Return the (x, y) coordinate for the center point of the cell that contains the specified text.  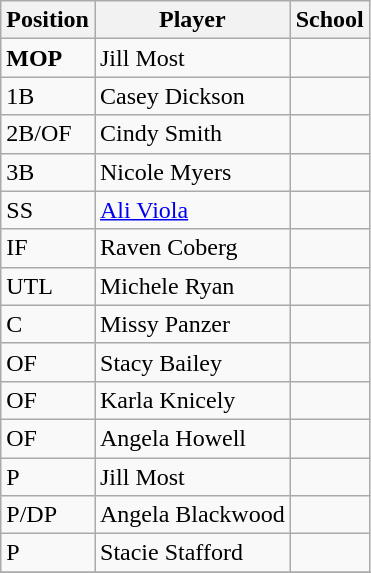
Position (48, 20)
Stacie Stafford (192, 553)
IF (48, 248)
Raven Coberg (192, 248)
Casey Dickson (192, 96)
1B (48, 96)
Cindy Smith (192, 134)
UTL (48, 286)
Michele Ryan (192, 286)
School (330, 20)
Player (192, 20)
Angela Blackwood (192, 515)
Angela Howell (192, 438)
SS (48, 210)
Nicole Myers (192, 172)
Ali Viola (192, 210)
3B (48, 172)
P/DP (48, 515)
C (48, 324)
2B/OF (48, 134)
MOP (48, 58)
Karla Knicely (192, 400)
Stacy Bailey (192, 362)
Missy Panzer (192, 324)
